Locate the cell with the specified text and output its [x, y] center coordinate. 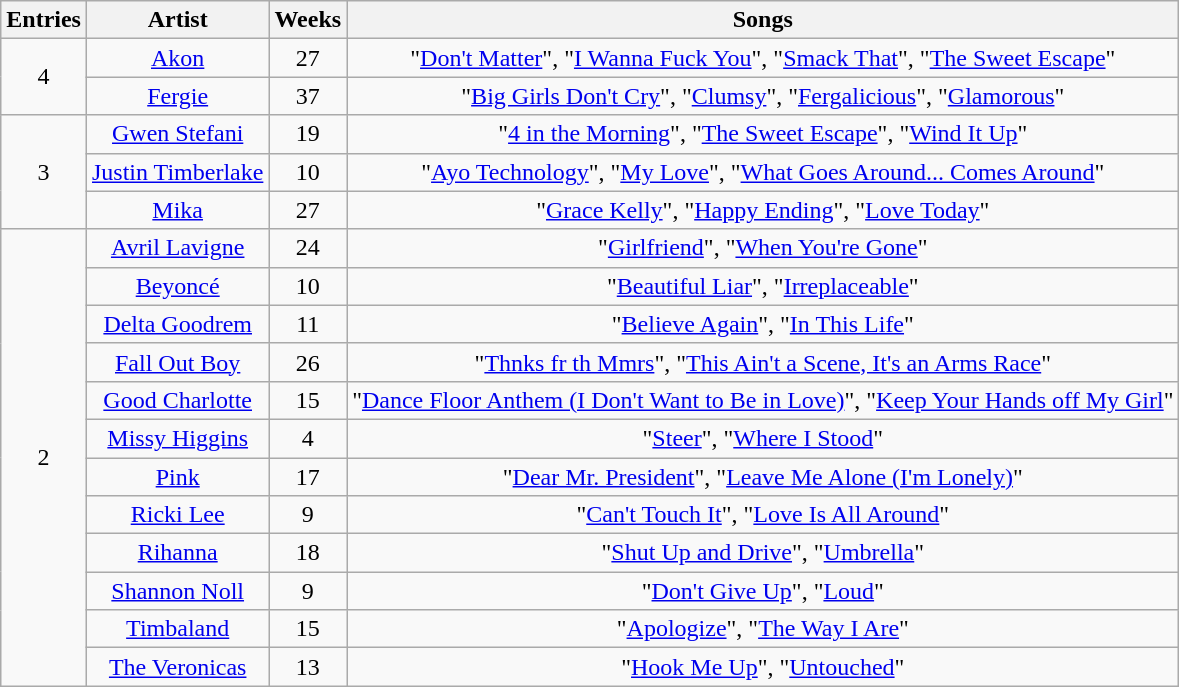
"Beautiful Liar", "Irreplaceable" [763, 286]
"Believe Again", "In This Life" [763, 324]
"Big Girls Don't Cry", "Clumsy", "Fergalicious", "Glamorous" [763, 96]
"Can't Touch It", "Love Is All Around" [763, 515]
"Grace Kelly", "Happy Ending", "Love Today" [763, 210]
11 [308, 324]
Ricki Lee [177, 515]
Entries [44, 20]
Justin Timberlake [177, 172]
13 [308, 667]
"Girlfriend", "When You're Gone" [763, 248]
Fall Out Boy [177, 362]
26 [308, 362]
Fergie [177, 96]
"Steer", "Where I Stood" [763, 438]
Weeks [308, 20]
"Dance Floor Anthem (I Don't Want to Be in Love)", "Keep Your Hands off My Girl" [763, 400]
The Veronicas [177, 667]
37 [308, 96]
Pink [177, 477]
2 [44, 458]
"Hook Me Up", "Untouched" [763, 667]
Akon [177, 58]
Shannon Noll [177, 591]
"4 in the Morning", "The Sweet Escape", "Wind It Up" [763, 134]
Good Charlotte [177, 400]
Beyoncé [177, 286]
"Apologize", "The Way I Are" [763, 629]
"Don't Give Up", "Loud" [763, 591]
Mika [177, 210]
"Shut Up and Drive", "Umbrella" [763, 553]
"Don't Matter", "I Wanna Fuck You", "Smack That", "The Sweet Escape" [763, 58]
Avril Lavigne [177, 248]
Songs [763, 20]
18 [308, 553]
Gwen Stefani [177, 134]
19 [308, 134]
"Dear Mr. President", "Leave Me Alone (I'm Lonely)" [763, 477]
Rihanna [177, 553]
Missy Higgins [177, 438]
Timbaland [177, 629]
17 [308, 477]
"Ayo Technology", "My Love", "What Goes Around... Comes Around" [763, 172]
24 [308, 248]
Artist [177, 20]
3 [44, 172]
Delta Goodrem [177, 324]
"Thnks fr th Mmrs", "This Ain't a Scene, It's an Arms Race" [763, 362]
